Detect which cell encompasses the target text, then output its (X, Y) center coordinate. 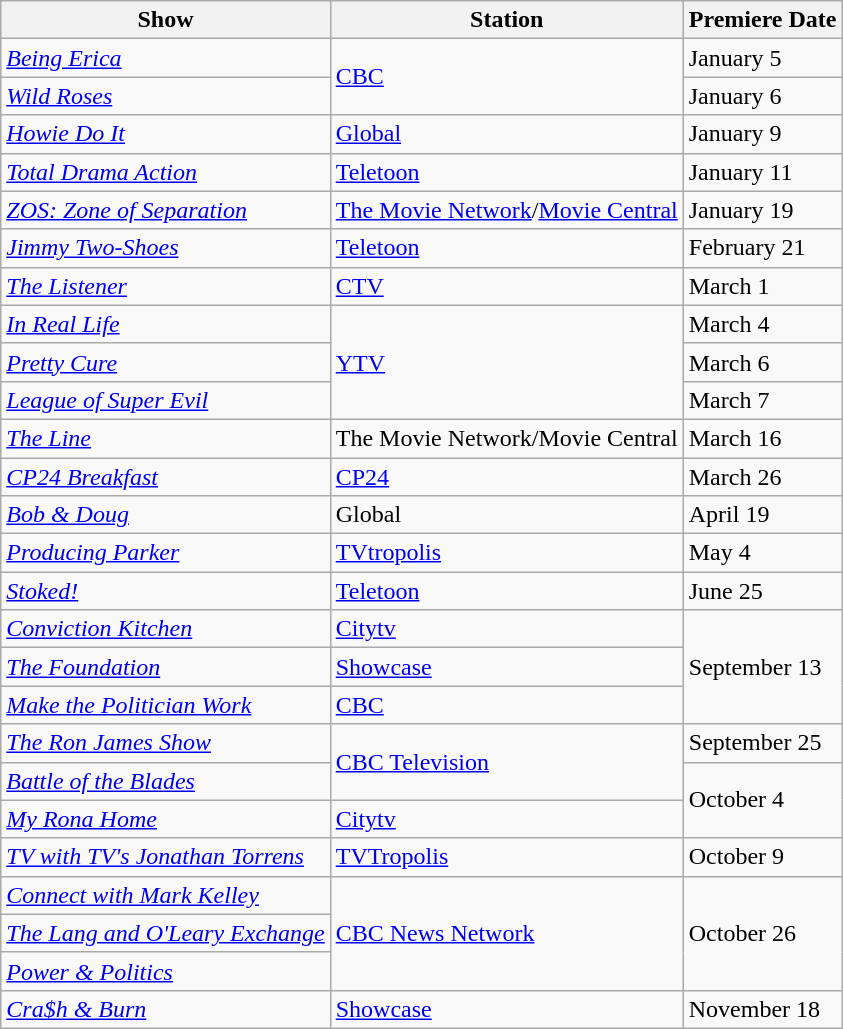
January 19 (762, 210)
Howie Do It (166, 134)
The Listener (166, 286)
TVtropolis (506, 553)
CBC Television (506, 762)
January 11 (762, 172)
January 6 (762, 96)
January 9 (762, 134)
The Line (166, 438)
Connect with Mark Kelley (166, 895)
Being Erica (166, 58)
TVTropolis (506, 857)
May 4 (762, 553)
Bob & Doug (166, 515)
Power & Politics (166, 971)
Make the Politician Work (166, 705)
January 5 (762, 58)
Battle of the Blades (166, 781)
March 6 (762, 362)
November 18 (762, 1009)
March 16 (762, 438)
CBC News Network (506, 933)
ZOS: Zone of Separation (166, 210)
League of Super Evil (166, 400)
February 21 (762, 248)
Station (506, 20)
Cra$h & Burn (166, 1009)
The Lang and O'Leary Exchange (166, 933)
Pretty Cure (166, 362)
Jimmy Two-Shoes (166, 248)
March 4 (762, 324)
YTV (506, 362)
My Rona Home (166, 819)
CP24 Breakfast (166, 477)
CTV (506, 286)
Stoked! (166, 591)
September 25 (762, 743)
Show (166, 20)
Total Drama Action (166, 172)
Conviction Kitchen (166, 629)
The Foundation (166, 667)
March 26 (762, 477)
March 1 (762, 286)
October 26 (762, 933)
In Real Life (166, 324)
April 19 (762, 515)
October 9 (762, 857)
Producing Parker (166, 553)
October 4 (762, 800)
TV with TV's Jonathan Torrens (166, 857)
Wild Roses (166, 96)
CP24 (506, 477)
Premiere Date (762, 20)
The Ron James Show (166, 743)
June 25 (762, 591)
September 13 (762, 667)
March 7 (762, 400)
